For the text-containing cell, return its midpoint in [x, y] coordinate format. 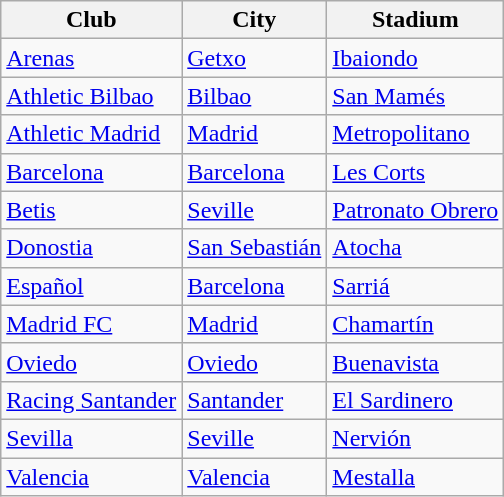
San Mamés [416, 96]
Atocha [416, 248]
Santander [254, 400]
Betis [92, 210]
Arenas [92, 58]
Getxo [254, 58]
Club [92, 20]
Les Corts [416, 172]
Español [92, 286]
Buenavista [416, 362]
Bilbao [254, 96]
Mestalla [416, 477]
Sarriá [416, 286]
Chamartín [416, 324]
Patronato Obrero [416, 210]
City [254, 20]
El Sardinero [416, 400]
Metropolitano [416, 134]
Madrid FC [92, 324]
Athletic Madrid [92, 134]
Donostia [92, 248]
Sevilla [92, 438]
Nervión [416, 438]
Racing Santander [92, 400]
San Sebastián [254, 248]
Ibaiondo [416, 58]
Stadium [416, 20]
Athletic Bilbao [92, 96]
